Extract the [x, y] coordinate from the center of the cell holding the provided text.  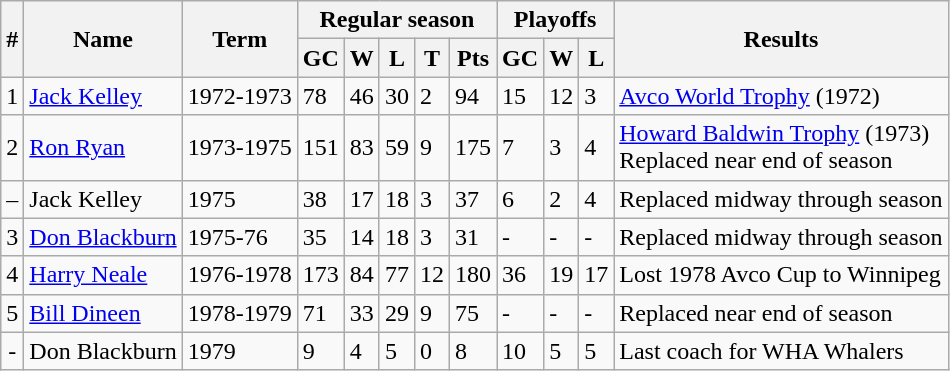
Ron Ryan [103, 148]
175 [472, 148]
7 [520, 148]
38 [320, 199]
14 [362, 237]
T [432, 58]
Last coach for WHA Whalers [781, 351]
15 [520, 96]
1 [12, 96]
83 [362, 148]
Name [103, 39]
33 [362, 313]
59 [396, 148]
1976-1978 [240, 275]
Lost 1978 Avco Cup to Winnipeg [781, 275]
8 [472, 351]
77 [396, 275]
Replaced near end of season [781, 313]
1972-1973 [240, 96]
– [12, 199]
35 [320, 237]
46 [362, 96]
29 [396, 313]
31 [472, 237]
180 [472, 275]
Howard Baldwin Trophy (1973)Replaced near end of season [781, 148]
Harry Neale [103, 275]
10 [520, 351]
71 [320, 313]
1973-1975 [240, 148]
19 [562, 275]
Results [781, 39]
Avco World Trophy (1972) [781, 96]
94 [472, 96]
1975 [240, 199]
151 [320, 148]
1975-76 [240, 237]
84 [362, 275]
6 [520, 199]
37 [472, 199]
# [12, 39]
78 [320, 96]
30 [396, 96]
Pts [472, 58]
75 [472, 313]
Regular season [396, 20]
36 [520, 275]
0 [432, 351]
173 [320, 275]
Term [240, 39]
1978-1979 [240, 313]
Bill Dineen [103, 313]
1979 [240, 351]
Playoffs [556, 20]
